Capture the cell that displays the provided text and extract its [x, y] central coordinate. 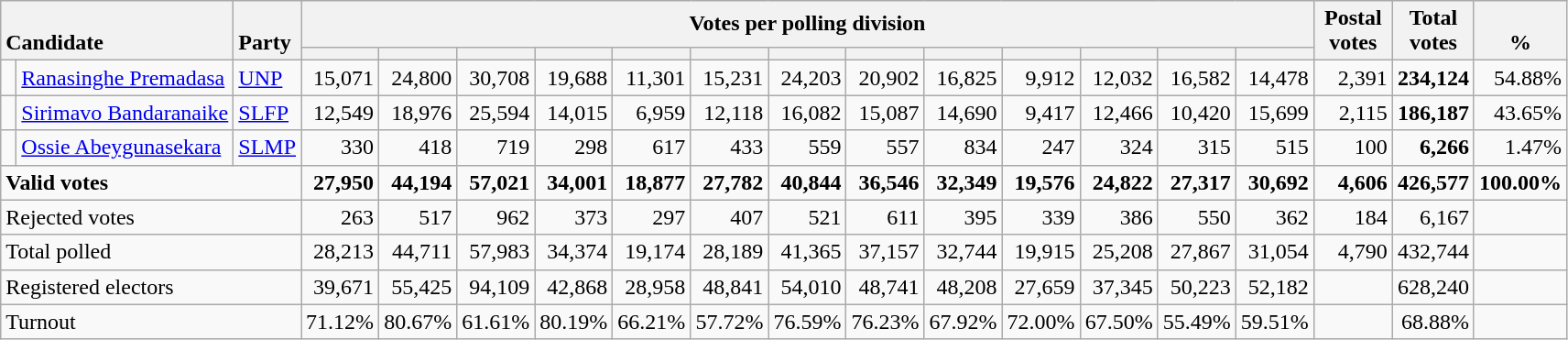
559 [808, 148]
324 [1119, 148]
263 [341, 217]
4,606 [1353, 182]
27,782 [729, 182]
54,010 [808, 287]
14,478 [1275, 78]
32,349 [964, 182]
395 [964, 217]
37,345 [1119, 287]
6,266 [1432, 148]
834 [964, 148]
418 [418, 148]
Rejected votes [151, 217]
30,708 [496, 78]
550 [1196, 217]
386 [1119, 217]
42,868 [573, 287]
719 [496, 148]
Ossie Abeygunasekara [125, 148]
57,021 [496, 182]
80.19% [573, 322]
41,365 [808, 252]
27,867 [1196, 252]
12,466 [1119, 113]
18,976 [418, 113]
330 [341, 148]
11,301 [652, 78]
234,124 [1432, 78]
6,167 [1432, 217]
9,417 [1040, 113]
16,582 [1196, 78]
28,189 [729, 252]
50,223 [1196, 287]
34,001 [573, 182]
100.00% [1520, 182]
15,071 [341, 78]
43.65% [1520, 113]
521 [808, 217]
19,174 [652, 252]
37,157 [885, 252]
48,741 [885, 287]
617 [652, 148]
14,690 [964, 113]
16,082 [808, 113]
SLMP [267, 148]
UNP [267, 78]
Valid votes [151, 182]
48,841 [729, 287]
28,958 [652, 287]
298 [573, 148]
362 [1275, 217]
9,912 [1040, 78]
66.21% [652, 322]
557 [885, 148]
16,825 [964, 78]
67.92% [964, 322]
72.00% [1040, 322]
76.23% [885, 322]
12,549 [341, 113]
Party [267, 31]
68.88% [1432, 322]
54.88% [1520, 78]
12,032 [1119, 78]
52,182 [1275, 287]
407 [729, 217]
27,659 [1040, 287]
247 [1040, 148]
71.12% [341, 322]
515 [1275, 148]
19,915 [1040, 252]
2,115 [1353, 113]
Votes per polling division [808, 24]
315 [1196, 148]
186,187 [1432, 113]
59.51% [1275, 322]
% [1520, 31]
12,118 [729, 113]
19,688 [573, 78]
44,711 [418, 252]
27,950 [341, 182]
15,087 [885, 113]
39,671 [341, 287]
31,054 [1275, 252]
27,317 [1196, 182]
Ranasinghe Premadasa [125, 78]
76.59% [808, 322]
40,844 [808, 182]
24,800 [418, 78]
32,744 [964, 252]
Total votes [1432, 31]
36,546 [885, 182]
1.47% [1520, 148]
57.72% [729, 322]
297 [652, 217]
Registered electors [151, 287]
24,822 [1119, 182]
100 [1353, 148]
25,594 [496, 113]
94,109 [496, 287]
426,577 [1432, 182]
Postalvotes [1353, 31]
67.50% [1119, 322]
339 [1040, 217]
Turnout [151, 322]
18,877 [652, 182]
24,203 [808, 78]
61.61% [496, 322]
433 [729, 148]
48,208 [964, 287]
373 [573, 217]
44,194 [418, 182]
611 [885, 217]
30,692 [1275, 182]
57,983 [496, 252]
15,231 [729, 78]
432,744 [1432, 252]
34,374 [573, 252]
14,015 [573, 113]
28,213 [341, 252]
19,576 [1040, 182]
Total polled [151, 252]
Sirimavo Bandaranaike [125, 113]
20,902 [885, 78]
SLFP [267, 113]
628,240 [1432, 287]
10,420 [1196, 113]
6,959 [652, 113]
55,425 [418, 287]
184 [1353, 217]
Candidate [117, 31]
55.49% [1196, 322]
25,208 [1119, 252]
80.67% [418, 322]
4,790 [1353, 252]
962 [496, 217]
517 [418, 217]
15,699 [1275, 113]
2,391 [1353, 78]
